Detect which cell encompasses the target text, then output its [x, y] center coordinate. 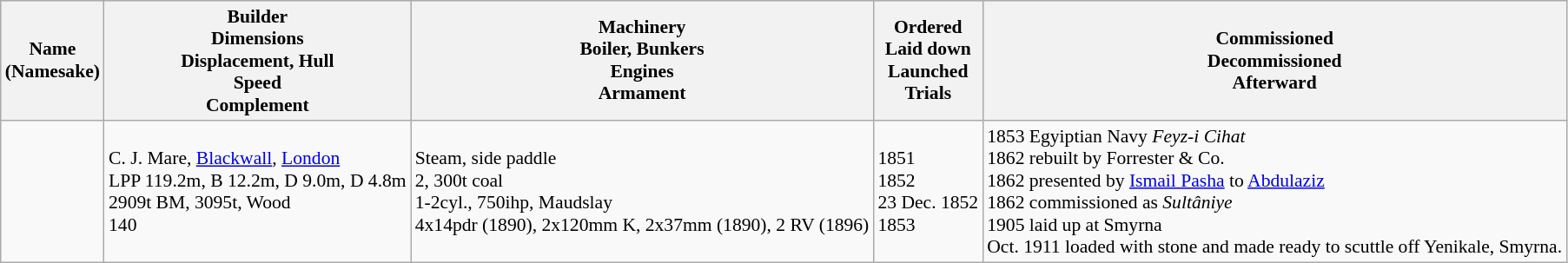
C. J. Mare, Blackwall, LondonLPP 119.2m, B 12.2m, D 9.0m, D 4.8m2909t BM, 3095t, Wood140 [257, 191]
CommissionedDecommissionedAfterward [1274, 61]
Steam, side paddle2, 300t coal1-2cyl., 750ihp, Maudslay4x14pdr (1890), 2x120mm K, 2x37mm (1890), 2 RV (1896) [643, 191]
MachineryBoiler, BunkersEnginesArmament [643, 61]
Name(Namesake) [52, 61]
BuilderDimensionsDisplacement, HullSpeedComplement [257, 61]
1851185223 Dec. 18521853 [928, 191]
OrderedLaid downLaunchedTrials [928, 61]
